For the text-containing cell, return its midpoint in [x, y] coordinate format. 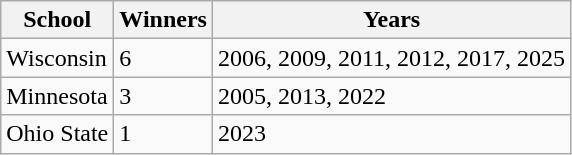
3 [164, 96]
School [58, 20]
1 [164, 134]
Minnesota [58, 96]
Winners [164, 20]
2006, 2009, 2011, 2012, 2017, 2025 [391, 58]
Wisconsin [58, 58]
Years [391, 20]
6 [164, 58]
2023 [391, 134]
Ohio State [58, 134]
2005, 2013, 2022 [391, 96]
